Find where the given text appears and provide that cell's center as [X, Y] coordinate. 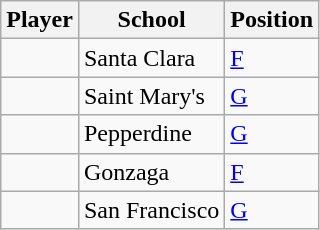
Gonzaga [151, 172]
Pepperdine [151, 134]
Santa Clara [151, 58]
Player [40, 20]
Saint Mary's [151, 96]
Position [272, 20]
School [151, 20]
San Francisco [151, 210]
